Extract the [X, Y] coordinate from the center of the cell holding the provided text.  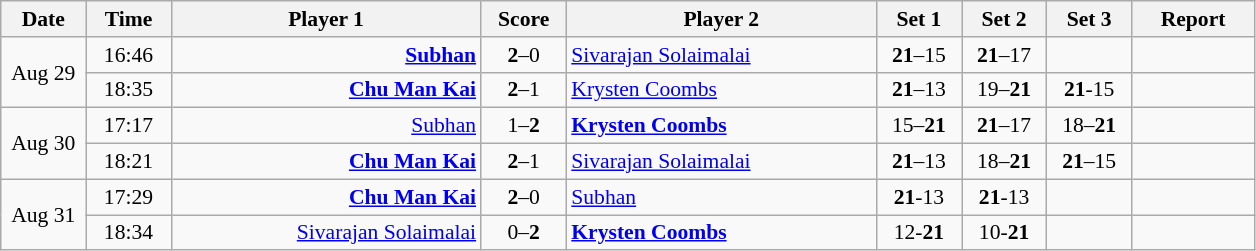
19–21 [1004, 90]
18:34 [128, 233]
Score [524, 19]
Aug 30 [44, 144]
18:21 [128, 162]
10-21 [1004, 233]
Player 2 [721, 19]
Aug 29 [44, 72]
Time [128, 19]
17:29 [128, 197]
Aug 31 [44, 214]
Report [1194, 19]
16:46 [128, 55]
Set 2 [1004, 19]
Date [44, 19]
0–2 [524, 233]
1–2 [524, 126]
17:17 [128, 126]
Player 1 [326, 19]
Set 3 [1090, 19]
Set 1 [918, 19]
18:35 [128, 90]
21-15 [1090, 90]
12-21 [918, 233]
15–21 [918, 126]
